Return the [x, y] coordinate for the center point of the cell that contains the specified text.  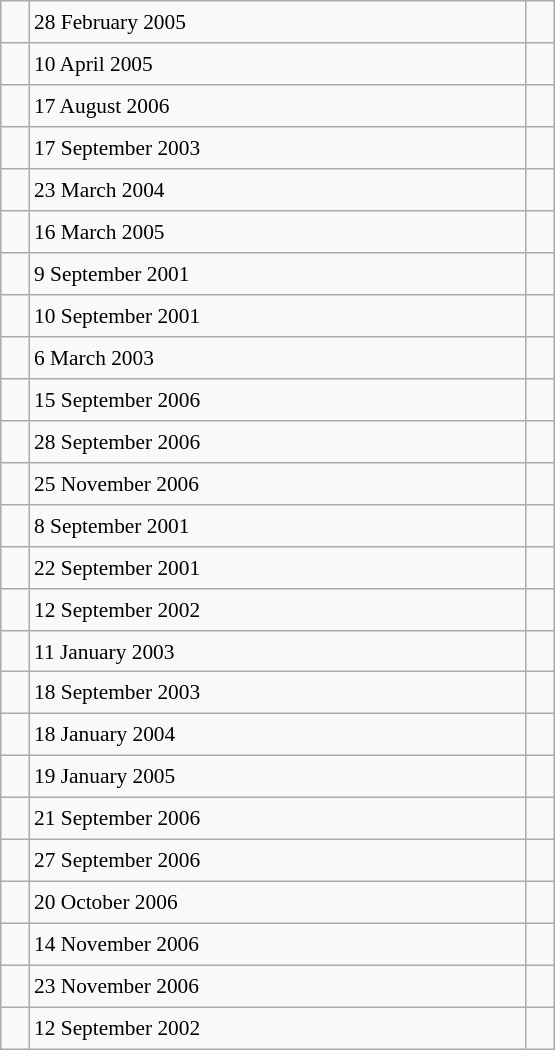
14 November 2006 [278, 945]
18 September 2003 [278, 693]
23 March 2004 [278, 190]
8 September 2001 [278, 525]
21 September 2006 [278, 819]
25 November 2006 [278, 483]
15 September 2006 [278, 399]
9 September 2001 [278, 274]
11 January 2003 [278, 651]
19 January 2005 [278, 777]
17 August 2006 [278, 106]
6 March 2003 [278, 358]
10 April 2005 [278, 64]
17 September 2003 [278, 148]
16 March 2005 [278, 232]
18 January 2004 [278, 735]
22 September 2001 [278, 567]
23 November 2006 [278, 986]
28 September 2006 [278, 441]
28 February 2005 [278, 22]
27 September 2006 [278, 861]
10 September 2001 [278, 316]
20 October 2006 [278, 903]
